Capture the cell that displays the provided text and extract its (x, y) central coordinate. 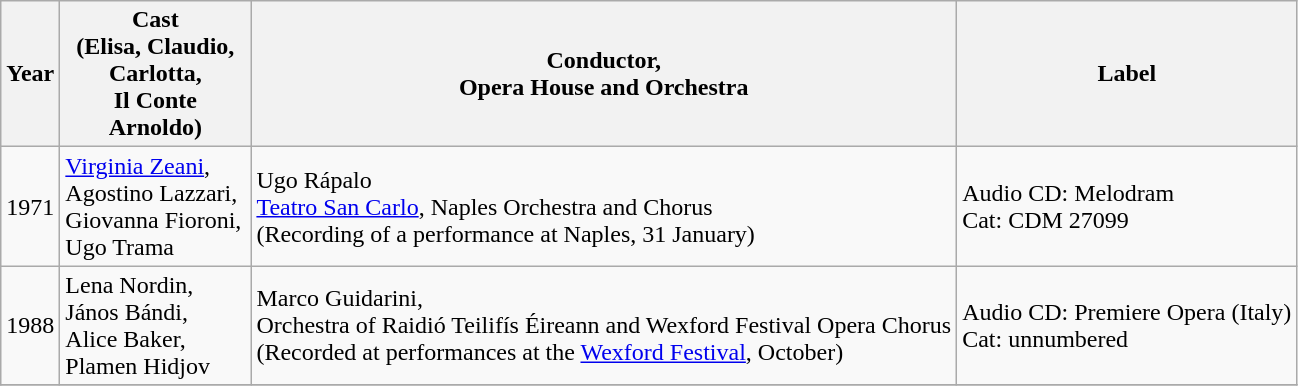
Label (1127, 74)
Audio CD: MelodramCat: CDM 27099 (1127, 206)
Lena Nordin,János Bándi,Alice Baker,Plamen Hidjov (156, 326)
Year (30, 74)
1988 (30, 326)
Conductor,Opera House and Orchestra (604, 74)
Virginia Zeani,Agostino Lazzari,Giovanna Fioroni,Ugo Trama (156, 206)
1971 (30, 206)
Ugo RápaloTeatro San Carlo, Naples Orchestra and Chorus(Recording of a performance at Naples, 31 January) (604, 206)
Marco Guidarini,Orchestra of Raidió Teilifís Éireann and Wexford Festival Opera Chorus(Recorded at performances at the Wexford Festival, October) (604, 326)
Cast(Elisa, Claudio, Carlotta,Il Conte Arnoldo) (156, 74)
Audio CD: Premiere Opera (Italy)Cat: unnumbered (1127, 326)
